Find where the given text appears and provide that cell's center as (X, Y) coordinate. 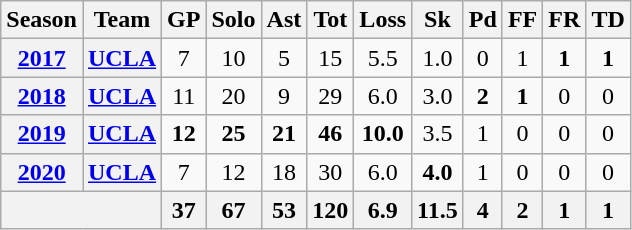
4.0 (438, 172)
Pd (482, 20)
FR (564, 20)
67 (234, 210)
37 (184, 210)
15 (330, 58)
1.0 (438, 58)
4 (482, 210)
11.5 (438, 210)
9 (284, 96)
2018 (42, 96)
21 (284, 134)
29 (330, 96)
20 (234, 96)
30 (330, 172)
3.5 (438, 134)
120 (330, 210)
11 (184, 96)
Solo (234, 20)
Ast (284, 20)
5 (284, 58)
18 (284, 172)
53 (284, 210)
3.0 (438, 96)
FF (522, 20)
5.5 (383, 58)
2019 (42, 134)
6.9 (383, 210)
TD (608, 20)
Team (122, 20)
2017 (42, 58)
2020 (42, 172)
Tot (330, 20)
25 (234, 134)
GP (184, 20)
Sk (438, 20)
Season (42, 20)
10.0 (383, 134)
10 (234, 58)
Loss (383, 20)
46 (330, 134)
